Provide the [X, Y] coordinate of the cell's center where the given text is located.  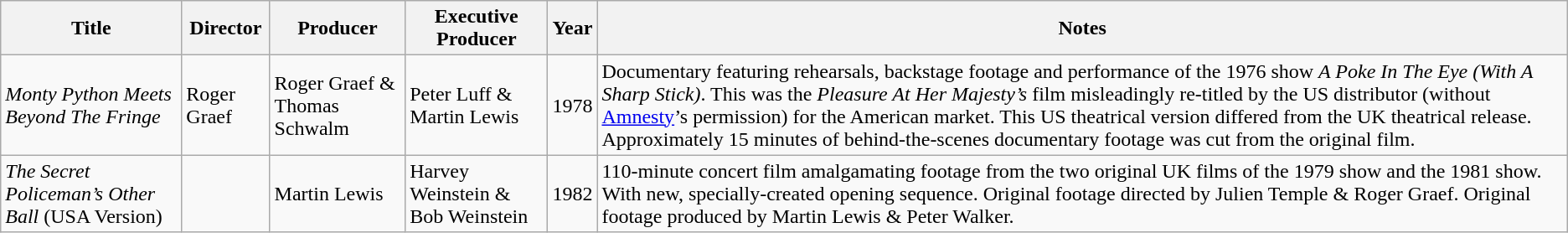
Martin Lewis [338, 194]
Monty Python Meets Beyond The Fringe [91, 106]
Roger Graef [226, 106]
Executive Producer [477, 28]
Peter Luff & Martin Lewis [477, 106]
Producer [338, 28]
Title [91, 28]
Year [573, 28]
Roger Graef & Thomas Schwalm [338, 106]
1982 [573, 194]
Director [226, 28]
Notes [1082, 28]
The Secret Policeman’s Other Ball (USA Version) [91, 194]
Harvey Weinstein & Bob Weinstein [477, 194]
1978 [573, 106]
